Output the [x, y] coordinate of the center of the cell containing the given text.  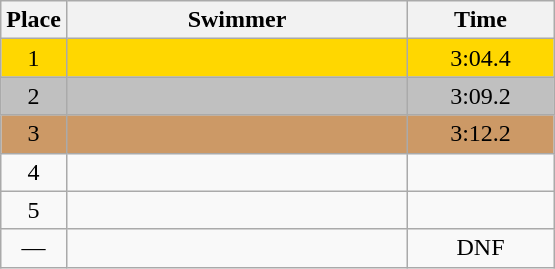
3 [34, 134]
3:04.4 [481, 58]
Swimmer [236, 20]
2 [34, 96]
Place [34, 20]
5 [34, 210]
Time [481, 20]
4 [34, 172]
3:09.2 [481, 96]
DNF [481, 248]
3:12.2 [481, 134]
1 [34, 58]
— [34, 248]
